Search for the cell housing the specified text and yield its (X, Y) center coordinate. 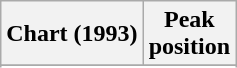
Chart (1993) (72, 34)
Peakposition (189, 34)
